Detect which cell encompasses the target text, then output its (X, Y) center coordinate. 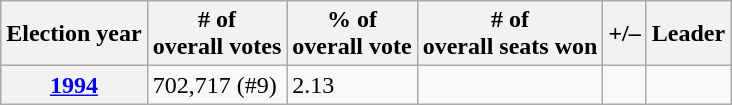
702,717 (#9) (217, 85)
+/– (624, 34)
# ofoverall votes (217, 34)
Leader (688, 34)
% ofoverall vote (352, 34)
1994 (74, 85)
2.13 (352, 85)
Election year (74, 34)
# ofoverall seats won (510, 34)
